Detect which cell encompasses the target text, then output its (x, y) center coordinate. 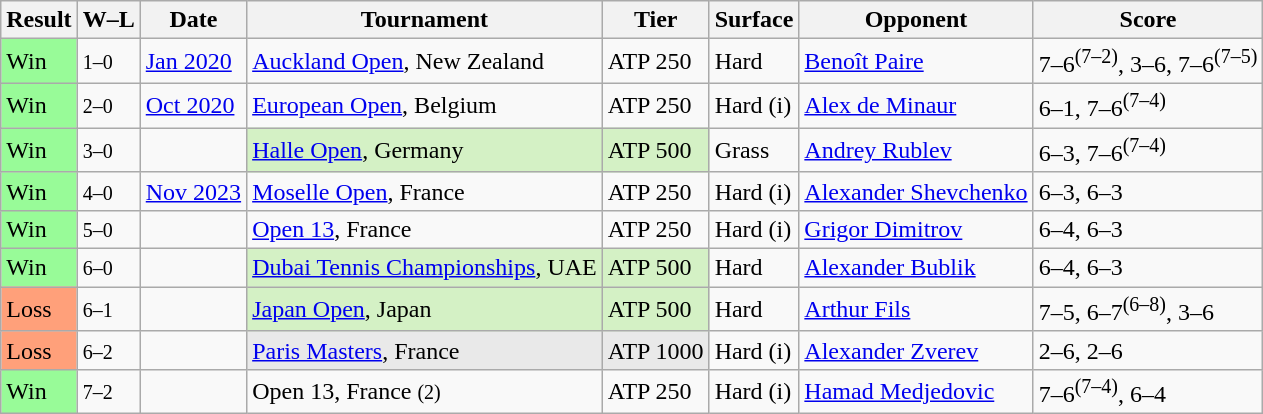
W–L (108, 20)
6–1, 7–6(7–4) (1148, 106)
Open 13, France (2) (425, 392)
Tournament (425, 20)
Halle Open, Germany (425, 150)
Andrey Rublev (916, 150)
Result (39, 20)
6–3, 6–3 (1148, 191)
Alexander Zverev (916, 350)
Alexander Bublik (916, 268)
2–0 (108, 106)
6–0 (108, 268)
Tier (656, 20)
Score (1148, 20)
Grass (754, 150)
Arthur Fils (916, 310)
Opponent (916, 20)
Dubai Tennis Championships, UAE (425, 268)
Oct 2020 (193, 106)
Paris Masters, France (425, 350)
Surface (754, 20)
7–6(7–4), 6–4 (1148, 392)
Auckland Open, New Zealand (425, 62)
Jan 2020 (193, 62)
6–1 (108, 310)
4–0 (108, 191)
7–2 (108, 392)
5–0 (108, 230)
Alex de Minaur (916, 106)
Benoît Paire (916, 62)
1–0 (108, 62)
Japan Open, Japan (425, 310)
Open 13, France (425, 230)
Date (193, 20)
European Open, Belgium (425, 106)
ATP 1000 (656, 350)
7–5, 6–7(6–8), 3–6 (1148, 310)
3–0 (108, 150)
Alexander Shevchenko (916, 191)
2–6, 2–6 (1148, 350)
6–2 (108, 350)
6–3, 7–6(7–4) (1148, 150)
Grigor Dimitrov (916, 230)
Hamad Medjedovic (916, 392)
Nov 2023 (193, 191)
7–6(7–2), 3–6, 7–6(7–5) (1148, 62)
Moselle Open, France (425, 191)
